Determine the (X, Y) coordinate at the center of the cell enclosing the given text.  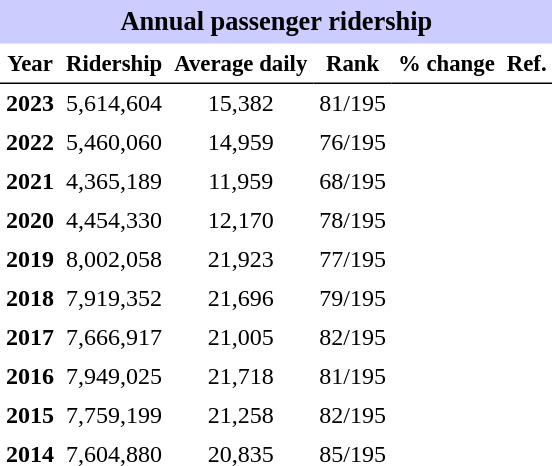
2023 (30, 104)
2021 (30, 182)
2016 (30, 376)
7,666,917 (114, 338)
4,365,189 (114, 182)
2019 (30, 260)
7,949,025 (114, 376)
12,170 (240, 220)
79/195 (352, 298)
Ridership (114, 64)
2018 (30, 298)
76/195 (352, 142)
11,959 (240, 182)
21,258 (240, 416)
2015 (30, 416)
2017 (30, 338)
21,005 (240, 338)
21,696 (240, 298)
15,382 (240, 104)
Average daily (240, 64)
7,759,199 (114, 416)
21,718 (240, 376)
21,923 (240, 260)
4,454,330 (114, 220)
% change (446, 64)
Year (30, 64)
78/195 (352, 220)
Rank (352, 64)
5,614,604 (114, 104)
2022 (30, 142)
77/195 (352, 260)
7,919,352 (114, 298)
14,959 (240, 142)
68/195 (352, 182)
5,460,060 (114, 142)
2020 (30, 220)
8,002,058 (114, 260)
